For the text-containing cell, return its midpoint in [X, Y] coordinate format. 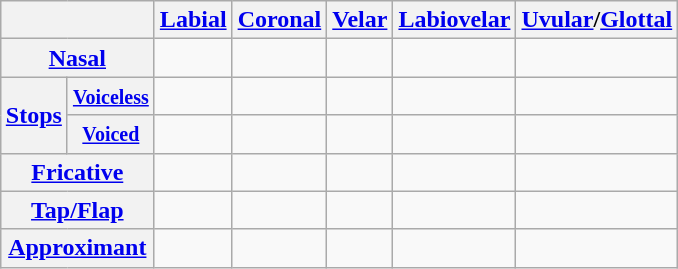
Approximant [77, 248]
Uvular/Glottal [597, 20]
Voiced [110, 134]
Labiovelar [454, 20]
Voiceless [110, 96]
Tap/Flap [77, 210]
Nasal [77, 58]
Coronal [280, 20]
Stops [34, 115]
Labial [193, 20]
Velar [360, 20]
Fricative [77, 172]
